Search for the cell housing the specified text and yield its [X, Y] center coordinate. 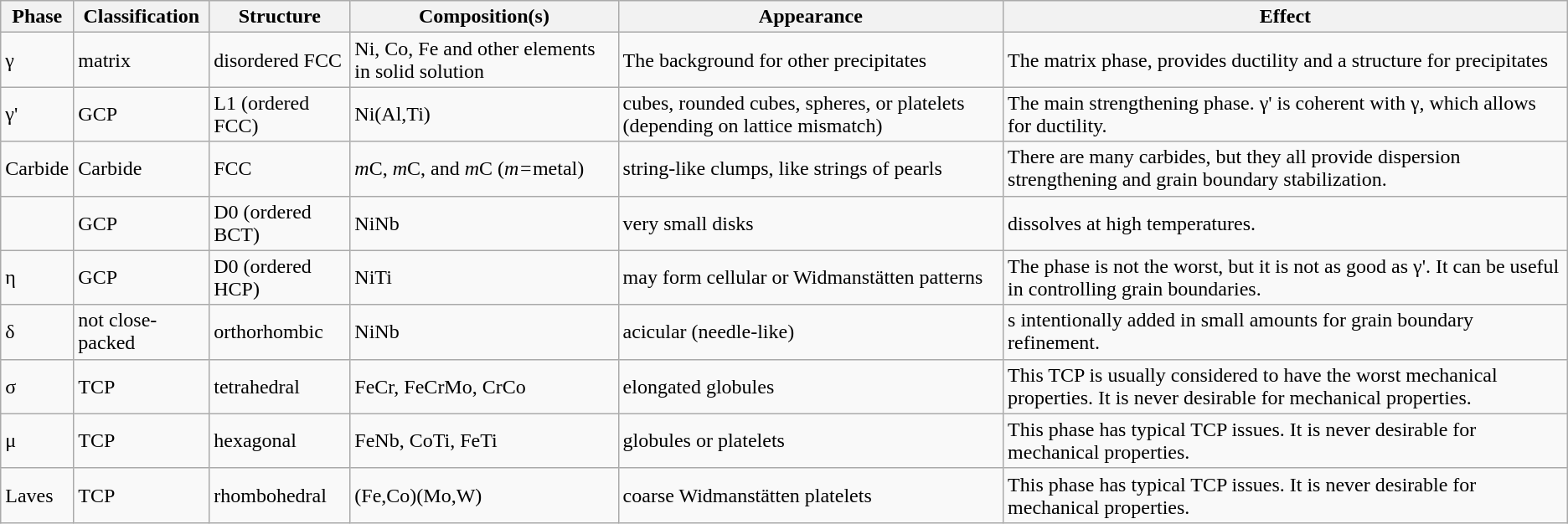
μ [37, 440]
disordered FCC [280, 60]
Laves [37, 496]
The main strengthening phase. γ' is coherent with γ, which allows for ductility. [1286, 114]
elongated globules [811, 387]
not close-packed [142, 331]
mC, mC, and mC (m ⁠= ⁠metal) [484, 169]
η [37, 278]
Phase [37, 17]
rhombohedral [280, 496]
The phase is not the worst, but it is not as good as γ'. It can be useful in controlling grain boundaries. [1286, 278]
Classification [142, 17]
Composition(s) [484, 17]
may form cellular or Widmanstätten patterns [811, 278]
string-like clumps, like strings of pearls [811, 169]
L1 (ordered FCC) [280, 114]
Appearance [811, 17]
FeCr, FeCrMo, CrCo [484, 387]
cubes, rounded cubes, spheres, or platelets (depending on lattice mismatch) [811, 114]
σ [37, 387]
FeNb, CoTi, FeTi [484, 440]
s intentionally added in small amounts for grain boundary refinement. [1286, 331]
δ [37, 331]
dissolves at high temperatures. [1286, 223]
Structure [280, 17]
This TCP is usually considered to have the worst mechanical properties. It is never desirable for mechanical properties. [1286, 387]
Ni, Co, Fe and other elements in solid solution [484, 60]
D0 (ordered BCT) [280, 223]
very small disks [811, 223]
γ' [37, 114]
FCC [280, 169]
(Fe,Co)(Mo,W) [484, 496]
acicular (needle-like) [811, 331]
Effect [1286, 17]
The matrix phase, provides ductility and a structure for precipitates [1286, 60]
coarse Widmanstätten platelets [811, 496]
globules or platelets [811, 440]
hexagonal [280, 440]
matrix [142, 60]
NiTi [484, 278]
The background for other precipitates [811, 60]
There are many carbides, but they all provide dispersion strengthening and grain boundary stabilization. [1286, 169]
γ [37, 60]
tetrahedral [280, 387]
Ni(Al,Ti) [484, 114]
orthorhombic [280, 331]
D0 (ordered HCP) [280, 278]
